Locate the cell with the specified text and output its (X, Y) center coordinate. 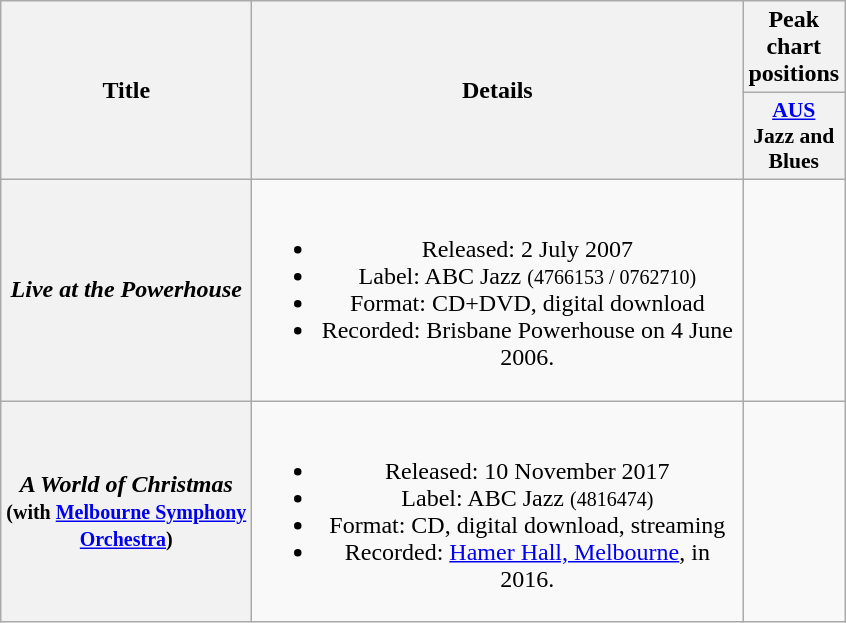
AUSJazz and Blues (794, 136)
Live at the Powerhouse (126, 290)
Details (498, 90)
Peak chart positions (794, 47)
A World of Christmas(with Melbourne Symphony Orchestra) (126, 510)
Title (126, 90)
Released: 10 November 2017Label: ABC Jazz (4816474)Format: CD, digital download, streamingRecorded: Hamer Hall, Melbourne, in 2016. (498, 510)
Released: 2 July 2007Label: ABC Jazz (4766153 / 0762710)Format: CD+DVD, digital downloadRecorded: Brisbane Powerhouse on 4 June 2006. (498, 290)
